Determine the (x, y) coordinate at the center of the cell enclosing the given text.  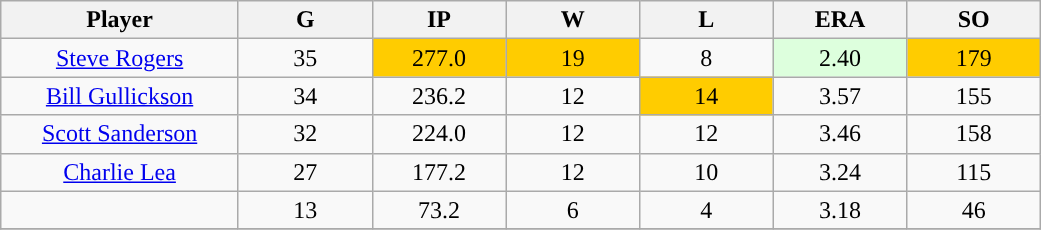
277.0 (439, 58)
3.57 (840, 96)
10 (706, 172)
L (706, 20)
Scott Sanderson (120, 134)
14 (706, 96)
34 (305, 96)
158 (974, 134)
177.2 (439, 172)
3.24 (840, 172)
13 (305, 210)
73.2 (439, 210)
ERA (840, 20)
8 (706, 58)
Bill Gullickson (120, 96)
115 (974, 172)
IP (439, 20)
SO (974, 20)
3.18 (840, 210)
236.2 (439, 96)
224.0 (439, 134)
Charlie Lea (120, 172)
3.46 (840, 134)
4 (706, 210)
19 (573, 58)
155 (974, 96)
179 (974, 58)
6 (573, 210)
Steve Rogers (120, 58)
2.40 (840, 58)
Player (120, 20)
35 (305, 58)
46 (974, 210)
W (573, 20)
G (305, 20)
32 (305, 134)
27 (305, 172)
